Determine the [x, y] coordinate at the center of the cell enclosing the given text.  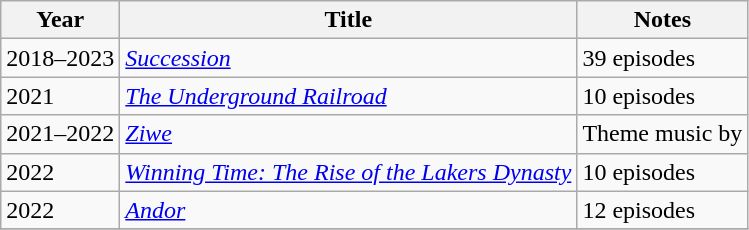
Year [60, 20]
The Underground Railroad [348, 96]
Winning Time: The Rise of the Lakers Dynasty [348, 172]
Andor [348, 210]
12 episodes [662, 210]
39 episodes [662, 58]
Theme music by [662, 134]
Ziwe [348, 134]
2021 [60, 96]
Title [348, 20]
Notes [662, 20]
Succession [348, 58]
2018–2023 [60, 58]
2021–2022 [60, 134]
